Detect which cell encompasses the target text, then output its (X, Y) center coordinate. 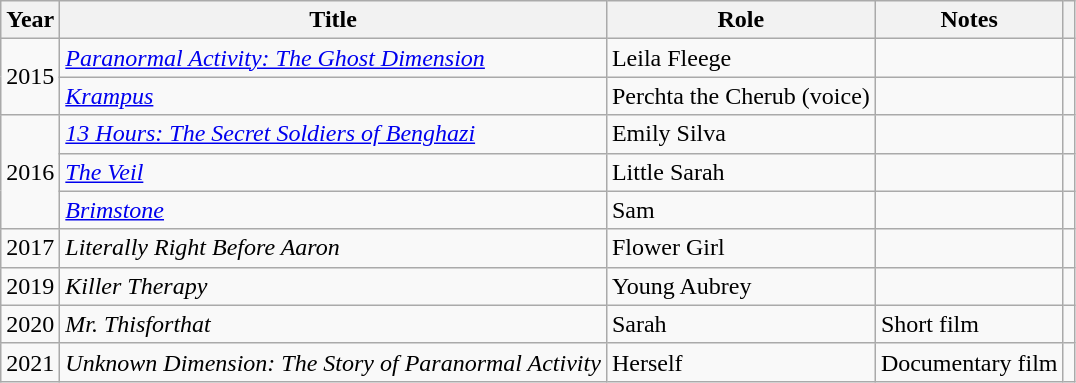
Brimstone (334, 210)
Paranormal Activity: The Ghost Dimension (334, 58)
Title (334, 20)
Young Aubrey (740, 286)
2021 (30, 362)
Perchta the Cherub (voice) (740, 96)
Krampus (334, 96)
Documentary film (969, 362)
Flower Girl (740, 248)
Killer Therapy (334, 286)
Sarah (740, 324)
2020 (30, 324)
Leila Fleege (740, 58)
The Veil (334, 172)
Notes (969, 20)
Short film (969, 324)
Unknown Dimension: The Story of Paranormal Activity (334, 362)
2016 (30, 172)
2015 (30, 77)
2017 (30, 248)
Literally Right Before Aaron (334, 248)
Year (30, 20)
Emily Silva (740, 134)
Little Sarah (740, 172)
2019 (30, 286)
Role (740, 20)
Mr. Thisforthat (334, 324)
Sam (740, 210)
13 Hours: The Secret Soldiers of Benghazi (334, 134)
Herself (740, 362)
